Detect which cell encompasses the target text, then output its (x, y) center coordinate. 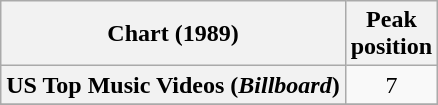
Chart (1989) (173, 34)
7 (391, 85)
US Top Music Videos (Billboard) (173, 85)
Peakposition (391, 34)
